Detect which cell encompasses the target text, then output its [x, y] center coordinate. 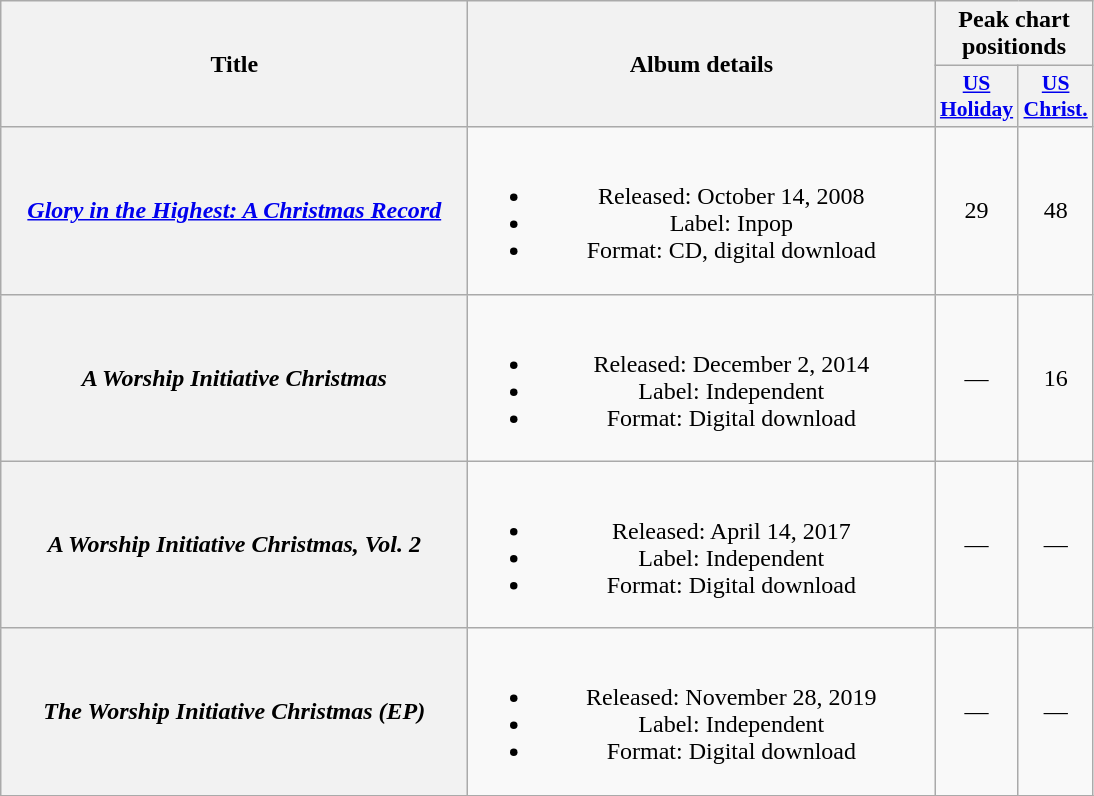
29 [976, 210]
A Worship Initiative Christmas, Vol. 2 [234, 544]
The Worship Initiative Christmas (EP) [234, 712]
A Worship Initiative Christmas [234, 378]
Peak chart positionds [1014, 34]
Released: November 28, 2019Label: IndependentFormat: Digital download [702, 712]
Released: December 2, 2014Label: IndependentFormat: Digital download [702, 378]
16 [1056, 378]
Title [234, 64]
48 [1056, 210]
Released: April 14, 2017Label: IndependentFormat: Digital download [702, 544]
USHoliday [976, 96]
Glory in the Highest: A Christmas Record [234, 210]
Album details [702, 64]
USChrist. [1056, 96]
Released: October 14, 2008Label: InpopFormat: CD, digital download [702, 210]
